Extract the (X, Y) coordinate from the center of the cell holding the provided text.  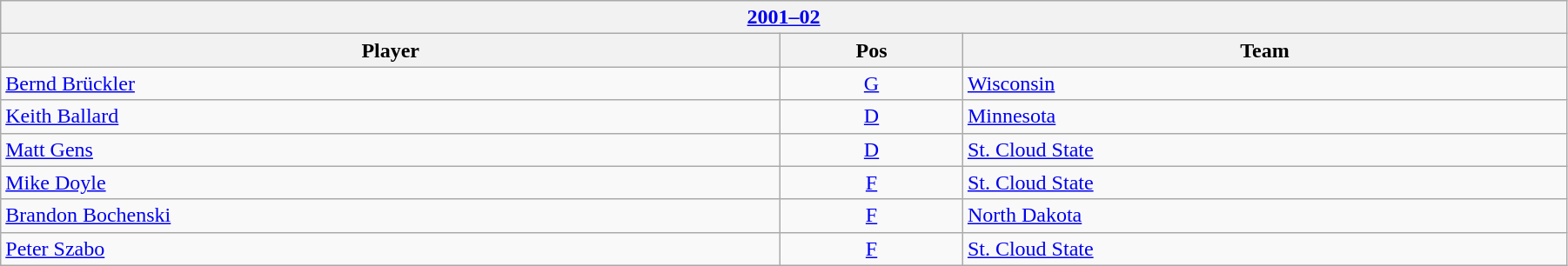
Peter Szabo (391, 249)
Pos (872, 50)
Mike Doyle (391, 183)
Bernd Brückler (391, 83)
Team (1264, 50)
G (872, 83)
Keith Ballard (391, 116)
Minnesota (1264, 116)
Player (391, 50)
2001–02 (784, 17)
North Dakota (1264, 216)
Wisconsin (1264, 83)
Brandon Bochenski (391, 216)
Matt Gens (391, 150)
